Return [x, y] of the center of cell containing provided text 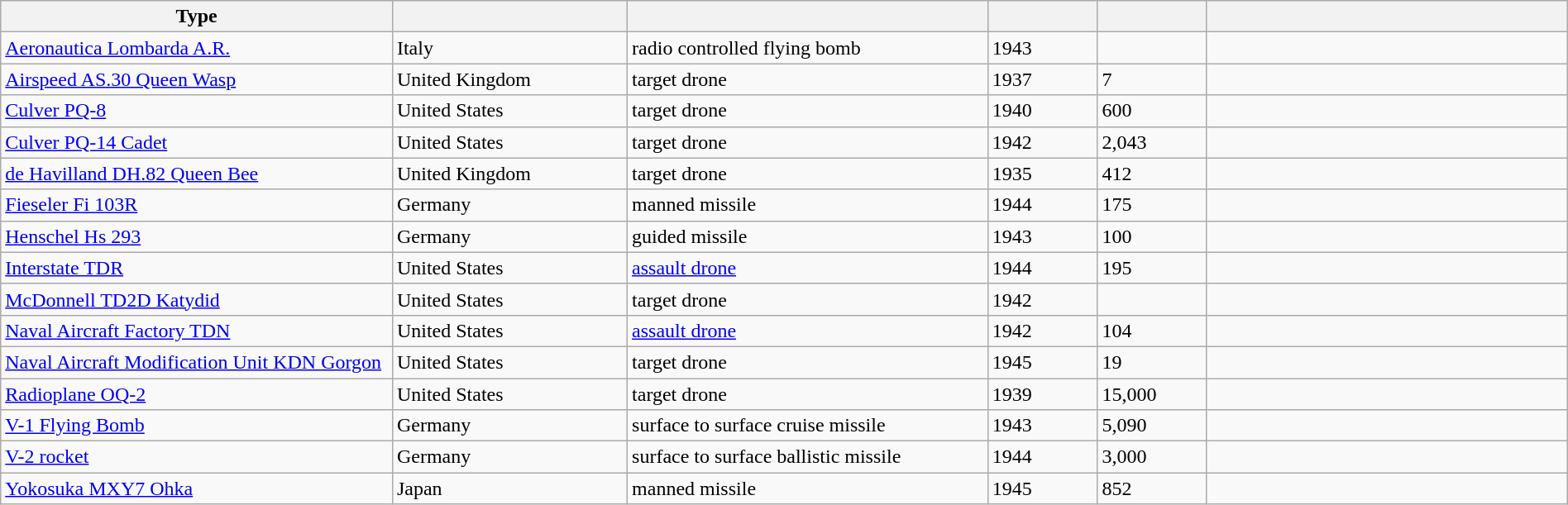
Yokosuka MXY7 Ohka [197, 488]
V-2 rocket [197, 457]
McDonnell TD2D Katydid [197, 299]
Type [197, 17]
2,043 [1153, 142]
guided missile [808, 236]
1935 [1042, 174]
600 [1153, 111]
surface to surface ballistic missile [808, 457]
Naval Aircraft Modification Unit KDN Gorgon [197, 362]
Airspeed AS.30 Queen Wasp [197, 79]
de Havilland DH.82 Queen Bee [197, 174]
surface to surface cruise missile [808, 426]
5,090 [1153, 426]
175 [1153, 205]
852 [1153, 488]
1939 [1042, 394]
Aeronautica Lombarda A.R. [197, 48]
Interstate TDR [197, 268]
Japan [509, 488]
15,000 [1153, 394]
Radioplane OQ-2 [197, 394]
7 [1153, 79]
Italy [509, 48]
Culver PQ-8 [197, 111]
1940 [1042, 111]
Culver PQ-14 Cadet [197, 142]
19 [1153, 362]
Fieseler Fi 103R [197, 205]
V-1 Flying Bomb [197, 426]
Henschel Hs 293 [197, 236]
100 [1153, 236]
412 [1153, 174]
1937 [1042, 79]
104 [1153, 331]
Naval Aircraft Factory TDN [197, 331]
195 [1153, 268]
radio controlled flying bomb [808, 48]
3,000 [1153, 457]
